For the text-containing cell, return its midpoint in [x, y] coordinate format. 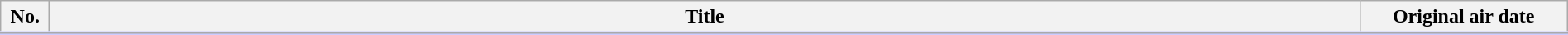
Title [705, 17]
No. [25, 17]
Original air date [1464, 17]
